Return [x, y] of the center of cell containing provided text 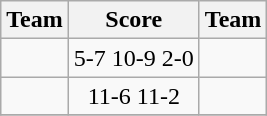
5-7 10-9 2-0 [134, 58]
11-6 11-2 [134, 96]
Score [134, 20]
